Determine the [X, Y] coordinate at the center of the cell enclosing the given text.  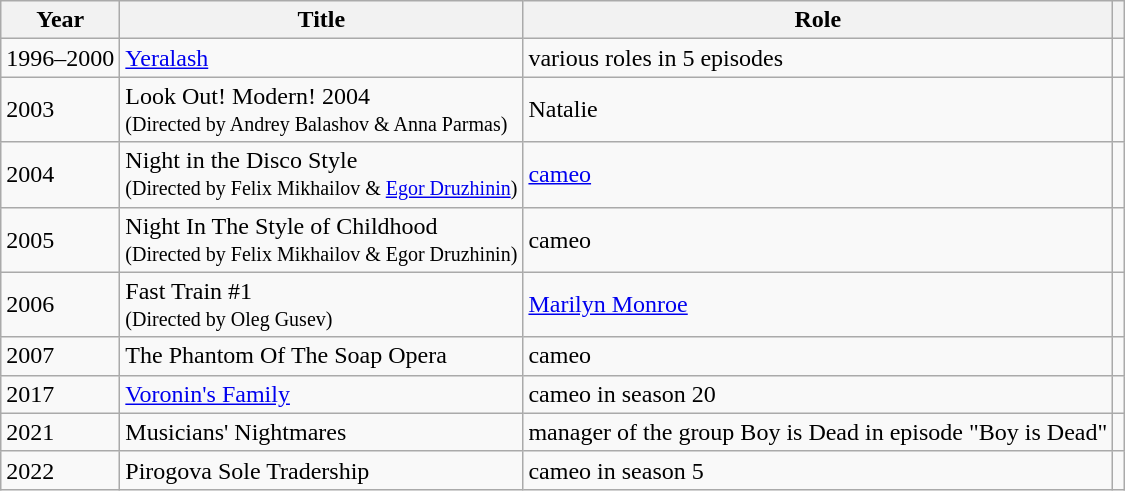
Night in the Disco Style(Directed by Felix Mikhailov & Egor Druzhinin) [322, 174]
1996–2000 [60, 58]
manager of the group Boy is Dead in episode "Boy is Dead" [818, 432]
Fast Train #1(Directed by Oleg Gusev) [322, 304]
2003 [60, 110]
cameo in season 20 [818, 394]
Night In The Style of Childhood(Directed by Felix Mikhailov & Egor Druzhinin) [322, 240]
Year [60, 20]
various roles in 5 episodes [818, 58]
Pirogova Sole Tradership [322, 470]
Yeralash [322, 58]
2017 [60, 394]
2007 [60, 356]
2005 [60, 240]
cameo in season 5 [818, 470]
2004 [60, 174]
2006 [60, 304]
Title [322, 20]
Look Out! Modern! 2004(Directed by Andrey Balashov & Anna Parmas) [322, 110]
2022 [60, 470]
Musicians' Nightmares [322, 432]
The Phantom Of The Soap Opera [322, 356]
2021 [60, 432]
Voronin's Family [322, 394]
Marilyn Monroe [818, 304]
Natalie [818, 110]
Role [818, 20]
